Output the (x, y) coordinate of the center of the cell containing the given text.  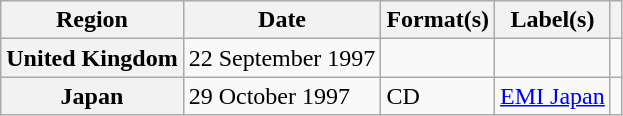
Format(s) (438, 20)
22 September 1997 (282, 58)
EMI Japan (553, 96)
Label(s) (553, 20)
Region (92, 20)
United Kingdom (92, 58)
Japan (92, 96)
Date (282, 20)
CD (438, 96)
29 October 1997 (282, 96)
